Capture the cell that displays the provided text and extract its (x, y) central coordinate. 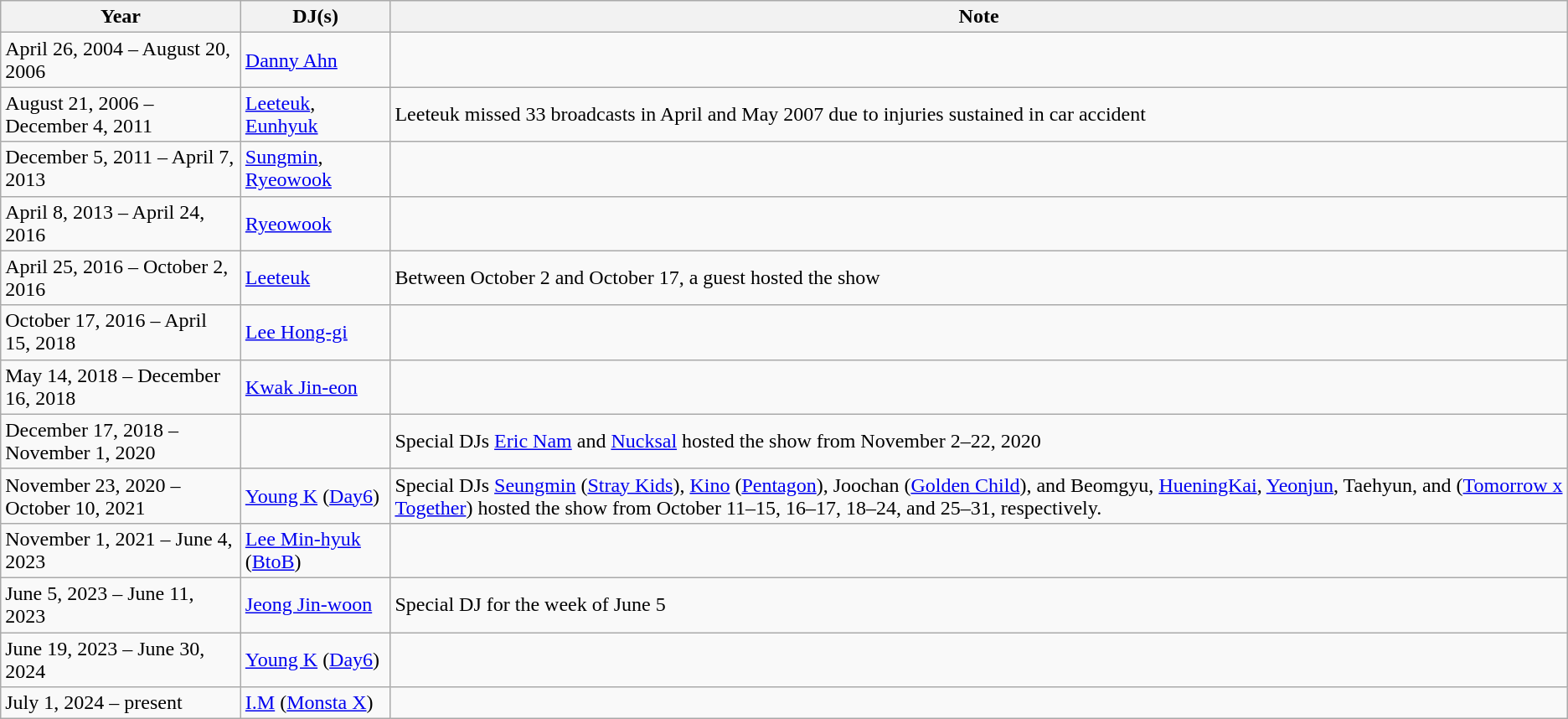
Ryeowook (315, 223)
May 14, 2018 – December 16, 2018 (121, 387)
Special DJs Eric Nam and Nucksal hosted the show from November 2–22, 2020 (978, 441)
August 21, 2006 – December 4, 2011 (121, 114)
Note (978, 17)
Leeteuk, Eunhyuk (315, 114)
April 8, 2013 – April 24, 2016 (121, 223)
July 1, 2024 – present (121, 703)
Lee Hong-gi (315, 332)
November 1, 2021 – June 4, 2023 (121, 550)
Lee Min-hyuk (BtoB) (315, 550)
Danny Ahn (315, 60)
October 17, 2016 – April 15, 2018 (121, 332)
Special DJ for the week of June 5 (978, 605)
April 25, 2016 – October 2, 2016 (121, 278)
December 17, 2018 – November 1, 2020 (121, 441)
Leeteuk missed 33 broadcasts in April and May 2007 due to injuries sustained in car accident (978, 114)
Kwak Jin-eon (315, 387)
Leeteuk (315, 278)
DJ(s) (315, 17)
Year (121, 17)
June 19, 2023 – June 30, 2024 (121, 659)
April 26, 2004 – August 20, 2006 (121, 60)
I.M (Monsta X) (315, 703)
Jeong Jin-woon (315, 605)
November 23, 2020 – October 10, 2021 (121, 496)
June 5, 2023 – June 11, 2023 (121, 605)
Sungmin, Ryeowook (315, 169)
December 5, 2011 – April 7, 2013 (121, 169)
Between October 2 and October 17, a guest hosted the show (978, 278)
